Return [x, y] of the center of cell containing provided text 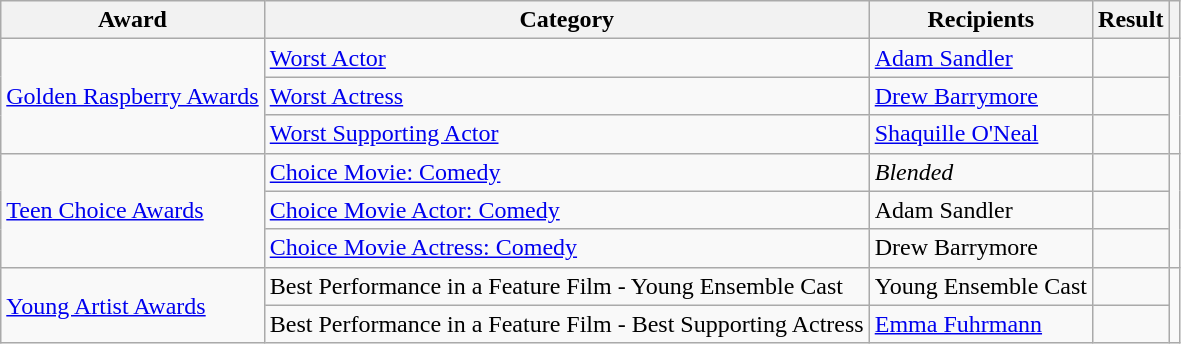
Worst Actor [566, 58]
Blended [980, 172]
Golden Raspberry Awards [132, 96]
Choice Movie: Comedy [566, 172]
Choice Movie Actress: Comedy [566, 248]
Young Artist Awards [132, 305]
Worst Actress [566, 96]
Award [132, 20]
Shaquille O'Neal [980, 134]
Emma Fuhrmann [980, 324]
Teen Choice Awards [132, 210]
Choice Movie Actor: Comedy [566, 210]
Worst Supporting Actor [566, 134]
Best Performance in a Feature Film - Best Supporting Actress [566, 324]
Best Performance in a Feature Film - Young Ensemble Cast [566, 286]
Result [1131, 20]
Category [566, 20]
Recipients [980, 20]
Young Ensemble Cast [980, 286]
